Capture the cell that displays the provided text and extract its [x, y] central coordinate. 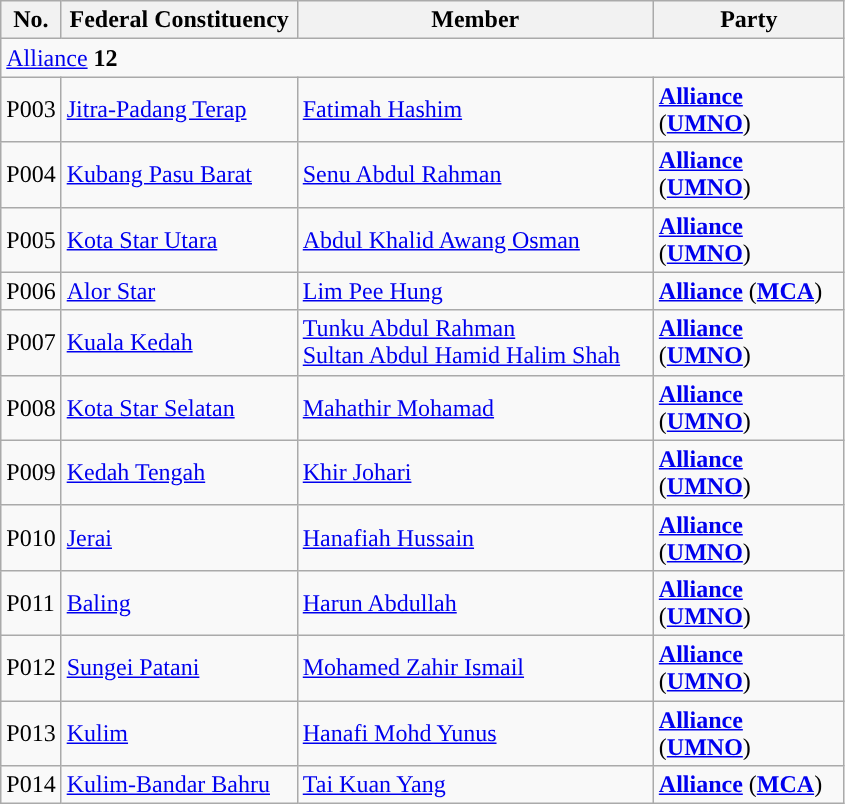
Kulim [179, 732]
Abdul Khalid Awang Osman [475, 240]
P014 [31, 785]
P005 [31, 240]
Lim Pee Hung [475, 291]
Sungei Patani [179, 668]
P007 [31, 342]
P003 [31, 110]
Senu Abdul Rahman [475, 174]
Kubang Pasu Barat [179, 174]
Alor Star [179, 291]
P009 [31, 472]
Baling [179, 602]
Fatimah Hashim [475, 110]
Hanafi Mohd Yunus [475, 732]
Kulim-Bandar Bahru [179, 785]
P010 [31, 538]
Tunku Abdul RahmanSultan Abdul Hamid Halim Shah [475, 342]
No. [31, 20]
Jitra-Padang Terap [179, 110]
Kuala Kedah [179, 342]
Khir Johari [475, 472]
P004 [31, 174]
P006 [31, 291]
Kota Star Selatan [179, 408]
Jerai [179, 538]
Member [475, 20]
Mohamed Zahir Ismail [475, 668]
Alliance 12 [423, 58]
Tai Kuan Yang [475, 785]
Party [748, 20]
P011 [31, 602]
Mahathir Mohamad [475, 408]
P008 [31, 408]
Hanafiah Hussain [475, 538]
P012 [31, 668]
P013 [31, 732]
Harun Abdullah [475, 602]
Kedah Tengah [179, 472]
Federal Constituency [179, 20]
Kota Star Utara [179, 240]
